Search for the cell housing the specified text and yield its (X, Y) center coordinate. 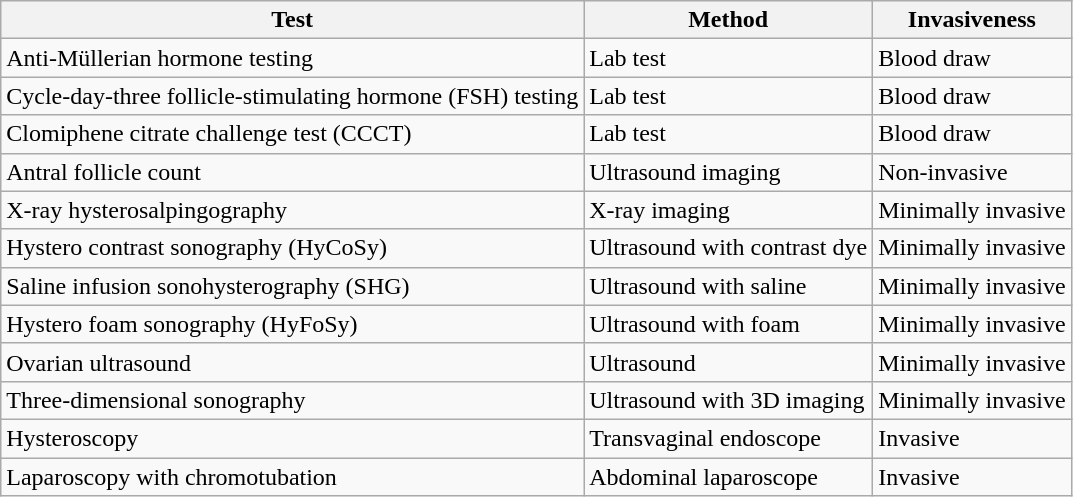
Saline infusion sonohysterography (SHG) (292, 286)
X-ray hysterosalpingography (292, 210)
Invasiveness (972, 20)
Ultrasound (728, 362)
Ovarian ultrasound (292, 362)
Ultrasound with foam (728, 324)
Anti-Müllerian hormone testing (292, 58)
Cycle-day-three follicle-stimulating hormone (FSH) testing (292, 96)
Abdominal laparoscope (728, 477)
Transvaginal endoscope (728, 438)
Ultrasound imaging (728, 172)
Ultrasound with contrast dye (728, 248)
Clomiphene citrate challenge test (CCCT) (292, 134)
Ultrasound with 3D imaging (728, 400)
Hystero foam sonography (HyFoSy) (292, 324)
Antral follicle count (292, 172)
X-ray imaging (728, 210)
Test (292, 20)
Three-dimensional sonography (292, 400)
Method (728, 20)
Hystero contrast sonography (HyCoSy) (292, 248)
Hysteroscopy (292, 438)
Non-invasive (972, 172)
Laparoscopy with chromotubation (292, 477)
Ultrasound with saline (728, 286)
